Search for the cell housing the specified text and yield its [X, Y] center coordinate. 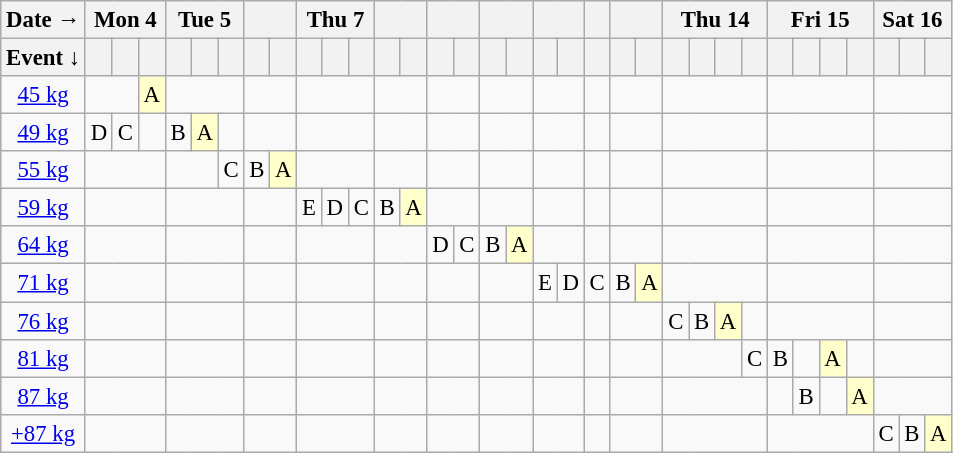
76 kg [44, 321]
Thu 7 [336, 20]
45 kg [44, 95]
Date → [44, 20]
81 kg [44, 358]
87 kg [44, 396]
71 kg [44, 283]
Tue 5 [204, 20]
64 kg [44, 245]
59 kg [44, 208]
Event ↓ [44, 58]
+87 kg [44, 433]
49 kg [44, 133]
55 kg [44, 170]
Sat 16 [912, 20]
Fri 15 [820, 20]
Thu 14 [715, 20]
Mon 4 [125, 20]
